Locate the cell with the specified text and output its (X, Y) center coordinate. 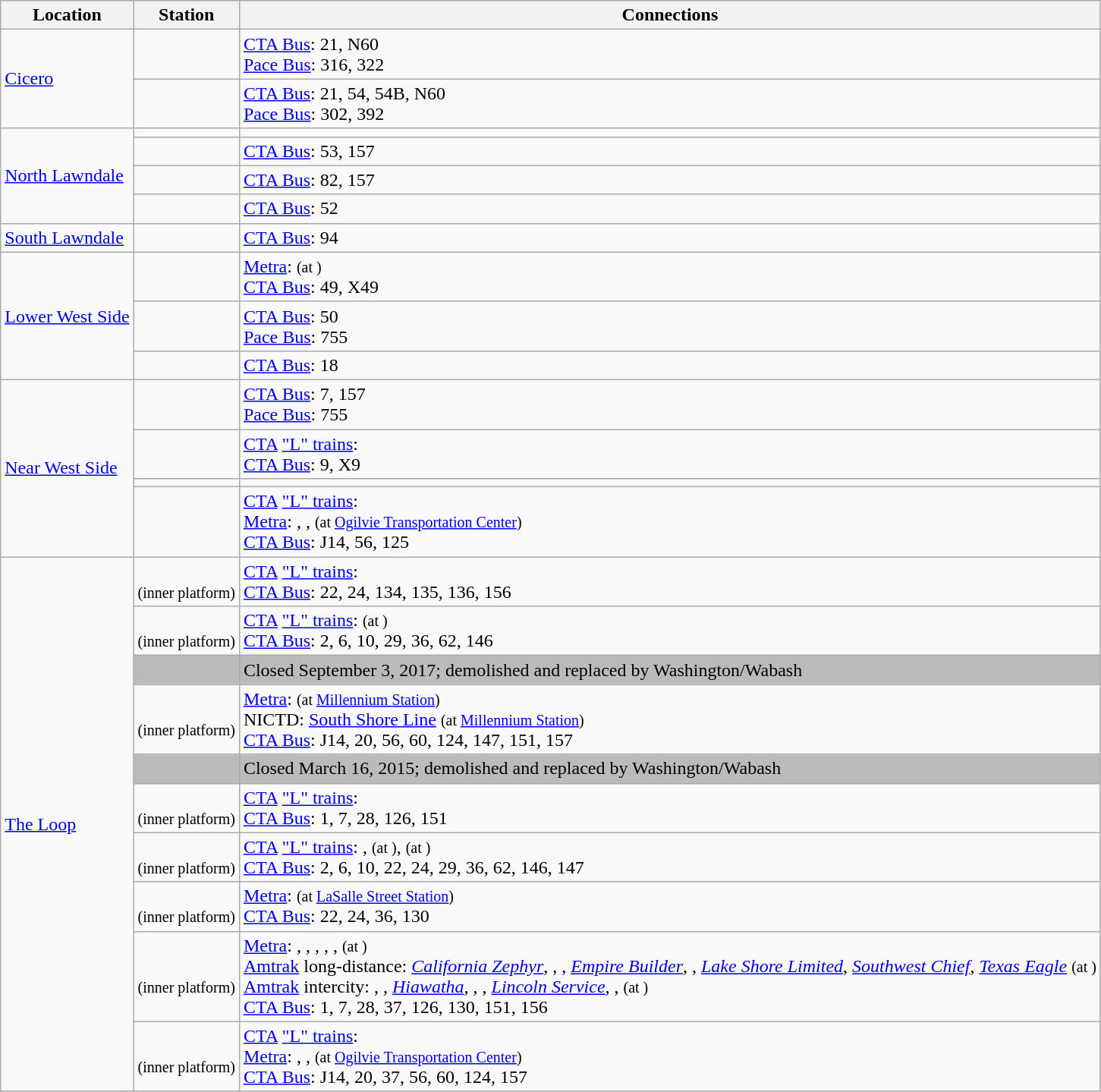
Metra: (at LaSalle Street Station) CTA Bus: 22, 24, 36, 130 (669, 906)
CTA Bus: 82, 157 (669, 180)
CTA Bus: 7, 157 Pace Bus: 755 (669, 404)
Station (187, 15)
CTA "L" trains: Metra: , , (at Ogilvie Transportation Center) CTA Bus: J14, 56, 125 (669, 522)
Location (67, 15)
CTA "L" trains: CTA Bus: 9, X9 (669, 454)
Lower West Side (67, 316)
The Loop (67, 824)
North Lawndale (67, 176)
CTA Bus: 21, 54, 54B, N60 Pace Bus: 302, 392 (669, 103)
Connections (669, 15)
CTA "L" trains: Metra: , , (at Ogilvie Transportation Center) CTA Bus: J14, 20, 37, 56, 60, 124, 157 (669, 1056)
Closed March 16, 2015; demolished and replaced by Washington/Wabash (669, 769)
CTA Bus: 53, 157 (669, 151)
CTA Bus: 50 Pace Bus: 755 (669, 326)
Metra: (at Millennium Station) NICTD: South Shore Line (at Millennium Station) CTA Bus: J14, 20, 56, 60, 124, 147, 151, 157 (669, 719)
CTA Bus: 52 (669, 209)
CTA "L" trains: CTA Bus: 22, 24, 134, 135, 136, 156 (669, 581)
CTA "L" trains: CTA Bus: 1, 7, 28, 126, 151 (669, 807)
CTA Bus: 21, N60 Pace Bus: 316, 322 (669, 55)
Near West Side (67, 467)
Cicero (67, 79)
CTA "L" trains: , (at ), (at ) CTA Bus: 2, 6, 10, 22, 24, 29, 36, 62, 146, 147 (669, 858)
CTA Bus: 94 (669, 238)
CTA Bus: 18 (669, 365)
Closed September 3, 2017; demolished and replaced by Washington/Wabash (669, 670)
South Lawndale (67, 238)
Metra: (at ) CTA Bus: 49, X49 (669, 276)
CTA "L" trains: (at ) CTA Bus: 2, 6, 10, 29, 36, 62, 146 (669, 631)
